Detect which cell encompasses the target text, then output its (X, Y) center coordinate. 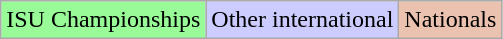
Nationals (450, 20)
ISU Championships (104, 20)
Other international (302, 20)
